Detect which cell encompasses the target text, then output its (X, Y) center coordinate. 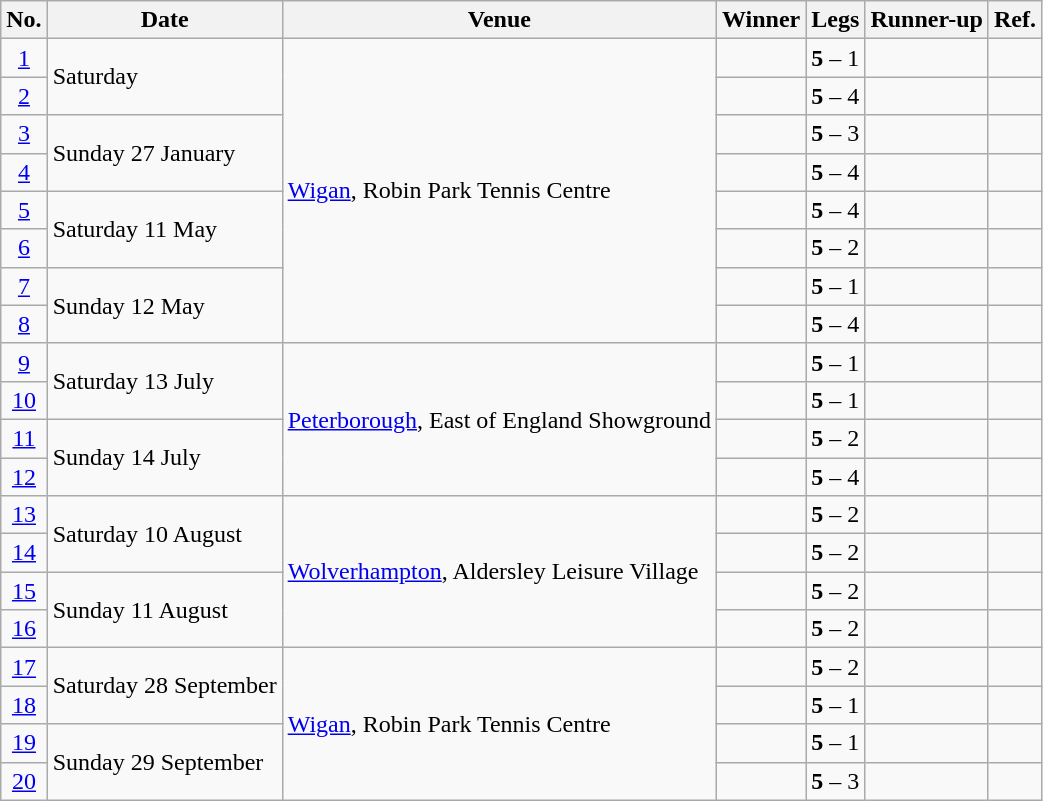
20 (24, 781)
9 (24, 362)
17 (24, 667)
10 (24, 400)
Sunday 29 September (164, 762)
Venue (499, 20)
Sunday 11 August (164, 610)
Saturday (164, 77)
Saturday 11 May (164, 229)
Peterborough, East of England Showground (499, 419)
12 (24, 477)
11 (24, 438)
Saturday 10 August (164, 534)
Runner-up (927, 20)
19 (24, 743)
Legs (836, 20)
8 (24, 324)
3 (24, 134)
5 (24, 210)
16 (24, 629)
Saturday 28 September (164, 686)
Wolverhampton, Aldersley Leisure Village (499, 572)
Sunday 12 May (164, 305)
Ref. (1014, 20)
Sunday 14 July (164, 457)
6 (24, 248)
18 (24, 705)
14 (24, 553)
Sunday 27 January (164, 153)
No. (24, 20)
Date (164, 20)
4 (24, 172)
13 (24, 515)
Saturday 13 July (164, 381)
1 (24, 58)
7 (24, 286)
2 (24, 96)
Winner (762, 20)
15 (24, 591)
